Determine the [X, Y] coordinate at the center of the cell enclosing the given text.  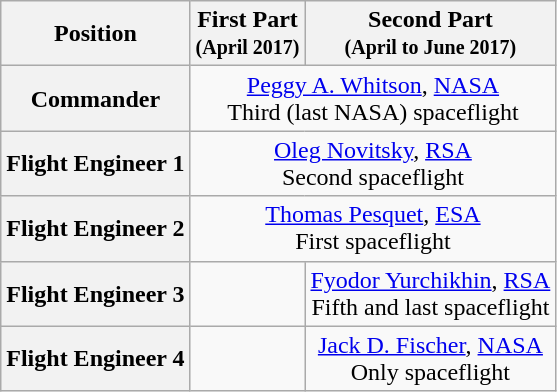
Commander [96, 98]
Second Part(April to June 2017) [430, 34]
Flight Engineer 4 [96, 358]
Jack D. Fischer, NASAOnly spaceflight [430, 358]
First Part(April 2017) [248, 34]
Fyodor Yurchikhin, RSAFifth and last spaceflight [430, 294]
Oleg Novitsky, RSASecond spaceflight [373, 164]
Peggy A. Whitson, NASAThird (last NASA) spaceflight [373, 98]
Flight Engineer 2 [96, 228]
Flight Engineer 1 [96, 164]
Flight Engineer 3 [96, 294]
Position [96, 34]
Thomas Pesquet, ESAFirst spaceflight [373, 228]
